For the text-containing cell, return its midpoint in [x, y] coordinate format. 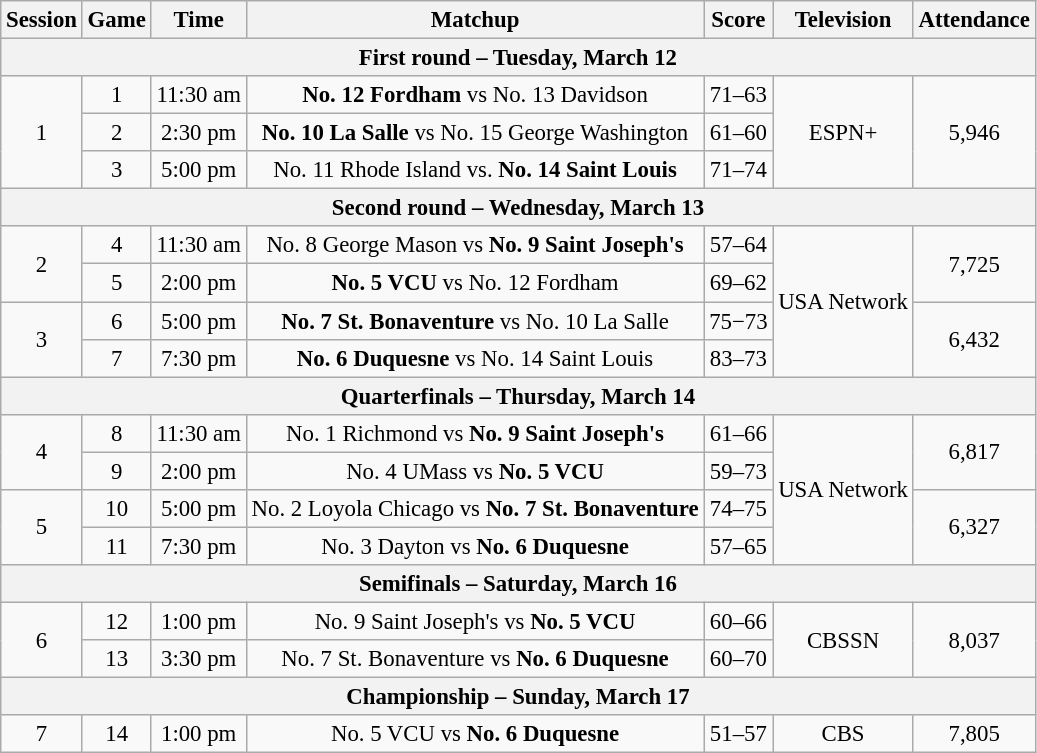
74–75 [738, 509]
83–73 [738, 358]
No. 1 Richmond vs No. 9 Saint Joseph's [475, 433]
7,725 [974, 264]
60–66 [738, 621]
Quarterfinals – Thursday, March 14 [518, 396]
No. 8 George Mason vs No. 9 Saint Joseph's [475, 245]
No. 10 La Salle vs No. 15 George Washington [475, 133]
No. 7 St. Bonaventure vs No. 10 La Salle [475, 321]
Score [738, 20]
Championship – Sunday, March 17 [518, 697]
6,817 [974, 452]
71–63 [738, 95]
69–62 [738, 283]
No. 2 Loyola Chicago vs No. 7 St. Bonaventure [475, 509]
CBS [843, 734]
57–64 [738, 245]
8 [116, 433]
59–73 [738, 471]
60–70 [738, 659]
Attendance [974, 20]
2:30 pm [198, 133]
3:30 pm [198, 659]
8,037 [974, 640]
13 [116, 659]
6,327 [974, 528]
No. 11 Rhode Island vs. No. 14 Saint Louis [475, 170]
10 [116, 509]
No. 5 VCU vs No. 12 Fordham [475, 283]
7,805 [974, 734]
61–60 [738, 133]
9 [116, 471]
75−73 [738, 321]
11 [116, 546]
No. 7 St. Bonaventure vs No. 6 Duquesne [475, 659]
12 [116, 621]
71–74 [738, 170]
5,946 [974, 132]
Semifinals – Saturday, March 16 [518, 584]
No. 3 Dayton vs No. 6 Duquesne [475, 546]
61–66 [738, 433]
Second round – Wednesday, March 13 [518, 208]
Television [843, 20]
No. 9 Saint Joseph's vs No. 5 VCU [475, 621]
No. 4 UMass vs No. 5 VCU [475, 471]
CBSSN [843, 640]
Session [42, 20]
No. 6 Duquesne vs No. 14 Saint Louis [475, 358]
ESPN+ [843, 132]
57–65 [738, 546]
Time [198, 20]
First round – Tuesday, March 12 [518, 58]
No. 12 Fordham vs No. 13 Davidson [475, 95]
Matchup [475, 20]
6,432 [974, 340]
Game [116, 20]
No. 5 VCU vs No. 6 Duquesne [475, 734]
51–57 [738, 734]
14 [116, 734]
